Extract the (x, y) coordinate from the center of the cell holding the provided text.  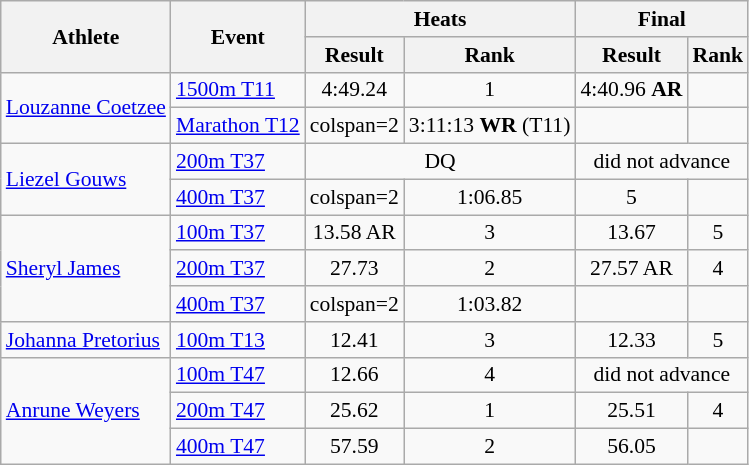
13.58 AR (354, 233)
3:11:13 WR (T11) (490, 126)
400m T47 (238, 447)
27.73 (354, 269)
100m T37 (238, 233)
Athlete (86, 36)
Sheryl James (86, 268)
100m T13 (238, 340)
Liezel Gouws (86, 180)
4:49.24 (354, 90)
Johanna Pretorius (86, 340)
Louzanne Coetzee (86, 108)
12.33 (631, 340)
Heats (440, 19)
100m T47 (238, 375)
Event (238, 36)
200m T47 (238, 411)
25.62 (354, 411)
25.51 (631, 411)
DQ (440, 162)
13.67 (631, 233)
Final (662, 19)
Anrune Weyers (86, 410)
27.57 AR (631, 269)
Marathon T12 (238, 126)
12.41 (354, 340)
4:40.96 AR (631, 90)
12.66 (354, 375)
1:03.82 (490, 304)
57.59 (354, 447)
1:06.85 (490, 197)
1500m T11 (238, 90)
56.05 (631, 447)
